Pinpoint the cell where the given text exists, returning its [x, y] midpoint coordinate. 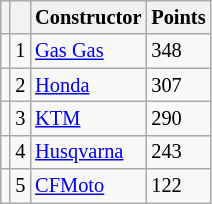
2 [20, 85]
Gas Gas [88, 51]
Husqvarna [88, 152]
Honda [88, 85]
1 [20, 51]
243 [178, 152]
5 [20, 186]
Constructor [88, 17]
290 [178, 118]
4 [20, 152]
122 [178, 186]
3 [20, 118]
307 [178, 85]
KTM [88, 118]
Points [178, 17]
348 [178, 51]
CFMoto [88, 186]
